Output the [X, Y] coordinate of the center of the cell containing the given text.  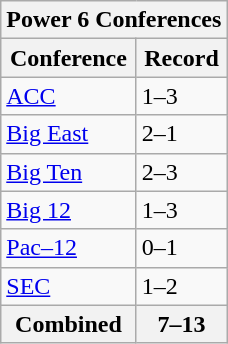
2–1 [182, 134]
1–2 [182, 286]
Combined [68, 324]
2–3 [182, 172]
Big 12 [68, 210]
Big Ten [68, 172]
Power 6 Conferences [114, 20]
ACC [68, 96]
SEC [68, 286]
7–13 [182, 324]
Record [182, 58]
Big East [68, 134]
Pac–12 [68, 248]
Conference [68, 58]
0–1 [182, 248]
